Identify which cell holds the provided text, then report its (x, y) central coordinate. 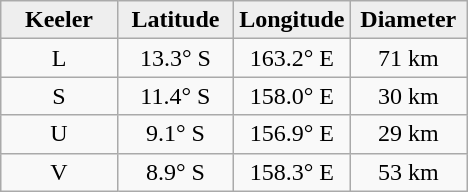
163.2° E (292, 58)
156.9° E (292, 134)
9.1° S (175, 134)
S (59, 96)
71 km (408, 58)
29 km (408, 134)
V (59, 172)
L (59, 58)
13.3° S (175, 58)
30 km (408, 96)
8.9° S (175, 172)
Latitude (175, 20)
U (59, 134)
158.3° E (292, 172)
53 km (408, 172)
11.4° S (175, 96)
Keeler (59, 20)
Diameter (408, 20)
Longitude (292, 20)
158.0° E (292, 96)
